Search for the cell housing the specified text and yield its [x, y] center coordinate. 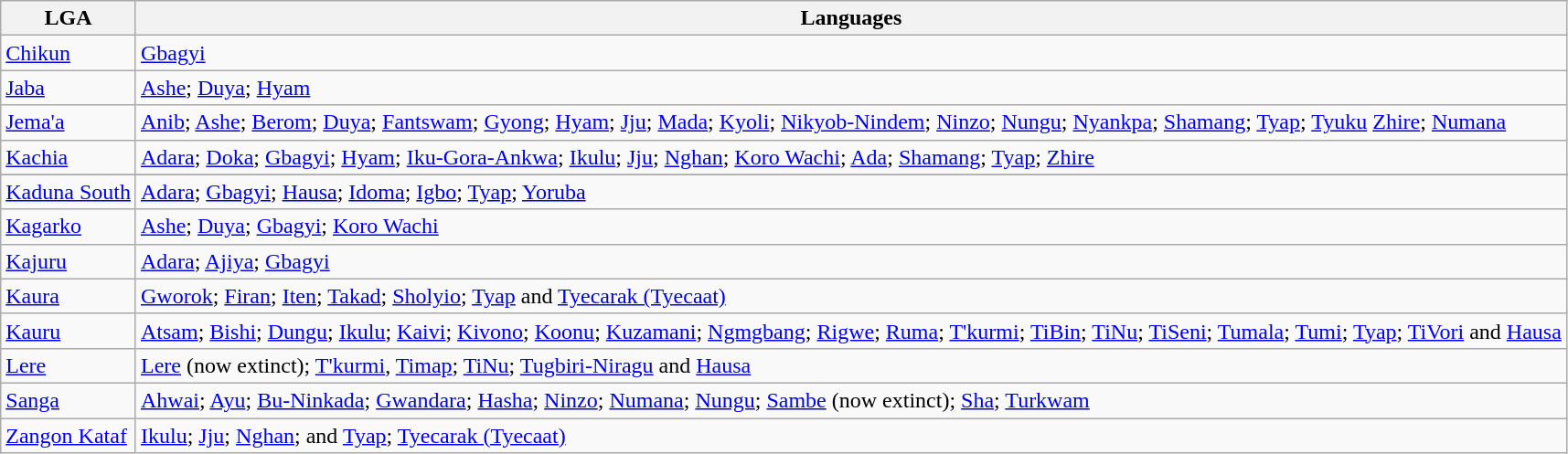
Lere [69, 365]
Kajuru [69, 261]
Kaura [69, 296]
Kaduna South [69, 192]
Jaba [69, 88]
Ikulu; Jju; Nghan; and Tyap; Tyecarak (Tyecaat) [850, 436]
Gworok; Firan; Iten; Takad; Sholyio; Tyap and Tyecarak (Tyecaat) [850, 296]
Kachia [69, 157]
Ahwai; Ayu; Bu-Ninkada; Gwandara; Hasha; Ninzo; Numana; Nungu; Sambe (now extinct); Sha; Turkwam [850, 400]
Kagarko [69, 227]
Sanga [69, 400]
Chikun [69, 53]
Adara; Doka; Gbagyi; Hyam; Iku-Gora-Ankwa; Ikulu; Jju; Nghan; Koro Wachi; Ada; Shamang; Tyap; Zhire [850, 157]
Languages [850, 18]
Lere (now extinct); T'kurmi, Timap; TiNu; Tugbiri-Niragu and Hausa [850, 365]
Jema'a [69, 122]
Zangon Kataf [69, 436]
Adara; Ajiya; Gbagyi [850, 261]
Anib; Ashe; Berom; Duya; Fantswam; Gyong; Hyam; Jju; Mada; Kyoli; Nikyob-Nindem; Ninzo; Nungu; Nyankpa; Shamang; Tyap; Tyuku Zhire; Numana [850, 122]
LGA [69, 18]
Gbagyi [850, 53]
Ashe; Duya; Gbagyi; Koro Wachi [850, 227]
Kauru [69, 331]
Atsam; Bishi; Dungu; Ikulu; Kaivi; Kivono; Koonu; Kuzamani; Ngmgbang; Rigwe; Ruma; T'kurmi; TiBin; TiNu; TiSeni; Tumala; Tumi; Tyap; TiVori and Hausa [850, 331]
Adara; Gbagyi; Hausa; Idoma; Igbo; Tyap; Yoruba [850, 192]
Ashe; Duya; Hyam [850, 88]
